Determine the (X, Y) coordinate at the center of the cell enclosing the given text.  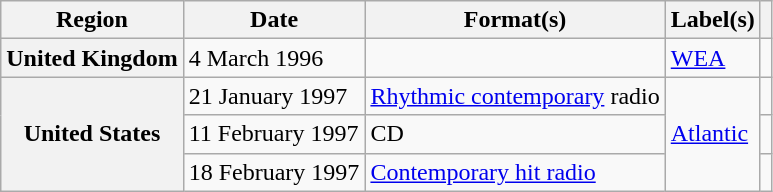
Atlantic (712, 134)
United Kingdom (92, 58)
11 February 1997 (274, 134)
CD (515, 134)
Label(s) (712, 20)
Contemporary hit radio (515, 172)
Date (274, 20)
WEA (712, 58)
4 March 1996 (274, 58)
21 January 1997 (274, 96)
Rhythmic contemporary radio (515, 96)
United States (92, 134)
18 February 1997 (274, 172)
Format(s) (515, 20)
Region (92, 20)
